Scan for the cell matching the given text and deliver its (x, y) coordinate at center. 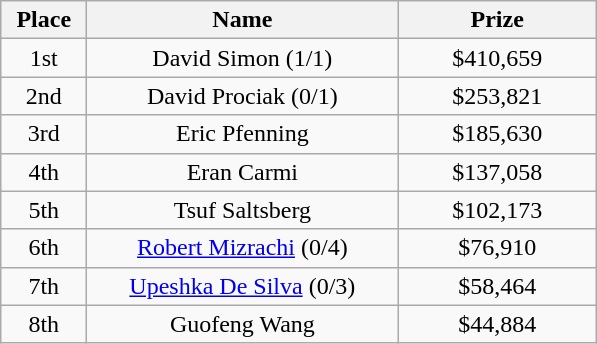
Name (242, 20)
Robert Mizrachi (0/4) (242, 248)
$44,884 (498, 324)
$102,173 (498, 210)
Eran Carmi (242, 172)
$185,630 (498, 134)
1st (44, 58)
$137,058 (498, 172)
8th (44, 324)
David Prociak (0/1) (242, 96)
Prize (498, 20)
Tsuf Saltsberg (242, 210)
Guofeng Wang (242, 324)
2nd (44, 96)
4th (44, 172)
7th (44, 286)
3rd (44, 134)
Eric Pfenning (242, 134)
5th (44, 210)
David Simon (1/1) (242, 58)
Place (44, 20)
$410,659 (498, 58)
6th (44, 248)
$76,910 (498, 248)
$253,821 (498, 96)
Upeshka De Silva (0/3) (242, 286)
$58,464 (498, 286)
